Output the [X, Y] coordinate of the center of the cell containing the given text.  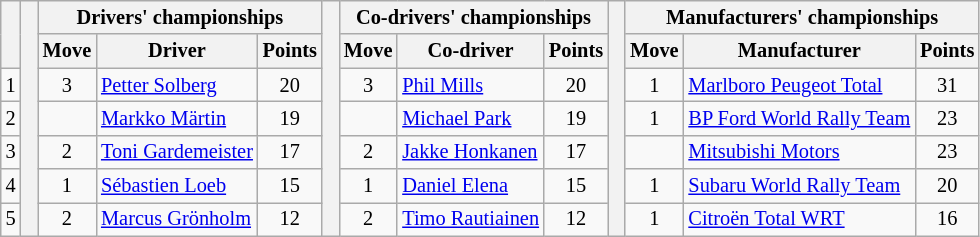
Jakke Honkanen [470, 152]
Phil Mills [470, 85]
Sébastien Loeb [177, 186]
Toni Gardemeister [177, 152]
Driver [177, 51]
BP Ford World Rally Team [799, 118]
Co-drivers' championships [474, 17]
Marcus Grönholm [177, 219]
Daniel Elena [470, 186]
5 [11, 219]
Markko Märtin [177, 118]
Co-driver [470, 51]
Drivers' championships [180, 17]
Marlboro Peugeot Total [799, 85]
Citroën Total WRT [799, 219]
Manufacturers' championships [802, 17]
Michael Park [470, 118]
Timo Rautiainen [470, 219]
31 [947, 85]
4 [11, 186]
Subaru World Rally Team [799, 186]
Petter Solberg [177, 85]
Manufacturer [799, 51]
Mitsubishi Motors [799, 152]
16 [947, 219]
